Scan for the cell matching the given text and deliver its (X, Y) coordinate at center. 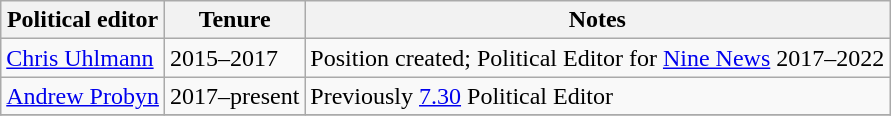
Political editor (83, 20)
Notes (598, 20)
2017–present (234, 96)
Previously 7.30 Political Editor (598, 96)
Position created; Political Editor for Nine News 2017–2022 (598, 58)
Andrew Probyn (83, 96)
2015–2017 (234, 58)
Chris Uhlmann (83, 58)
Tenure (234, 20)
